Scan for the cell matching the given text and deliver its (x, y) coordinate at center. 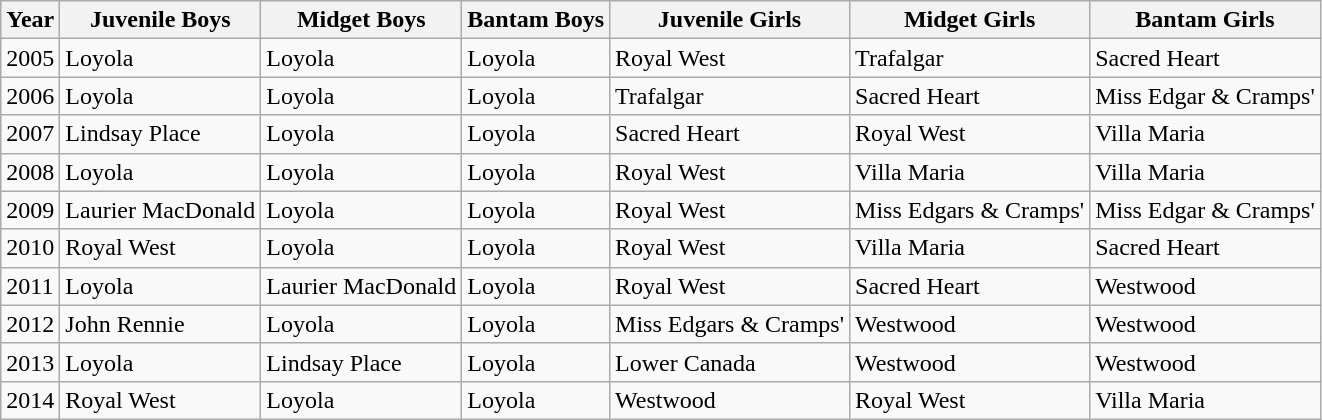
Juvenile Boys (160, 20)
2011 (30, 286)
Midget Girls (970, 20)
2009 (30, 210)
Bantam Girls (1206, 20)
2005 (30, 58)
2010 (30, 248)
Bantam Boys (536, 20)
Year (30, 20)
2006 (30, 96)
Midget Boys (362, 20)
Juvenile Girls (730, 20)
2013 (30, 362)
2014 (30, 400)
2012 (30, 324)
2007 (30, 134)
John Rennie (160, 324)
Lower Canada (730, 362)
2008 (30, 172)
